Return the [X, Y] coordinate for the center point of the cell that contains the specified text.  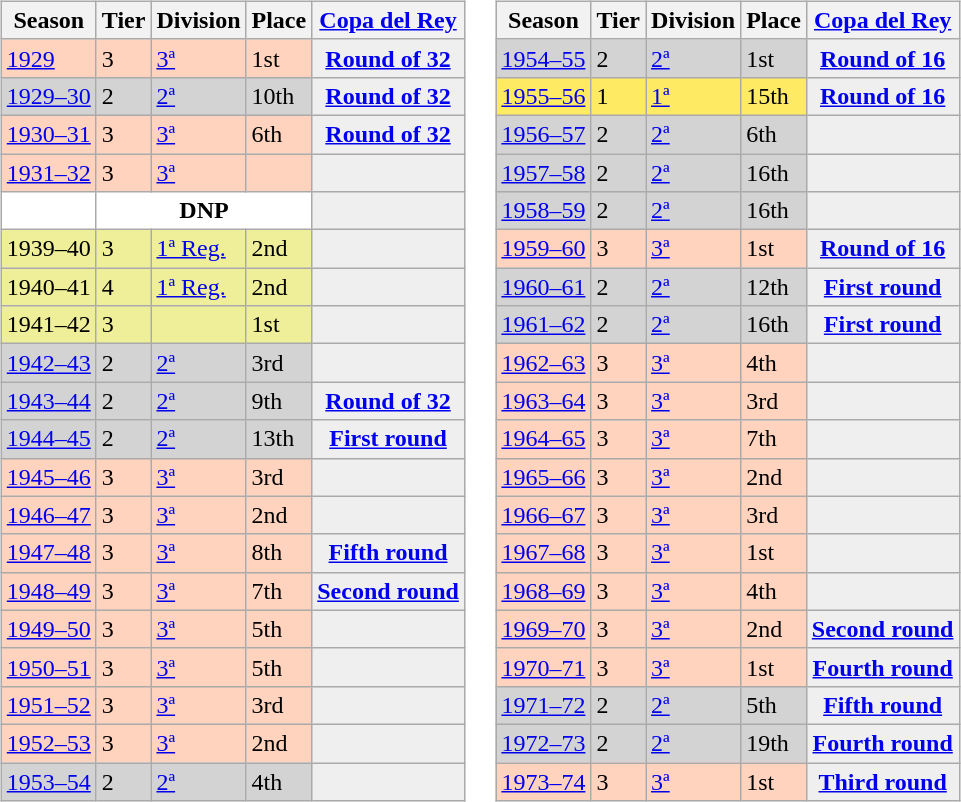
1964–65 [544, 439]
19th [774, 743]
1946–47 [48, 515]
10th [279, 96]
1948–49 [48, 591]
1966–67 [544, 515]
1962–63 [544, 363]
1969–70 [544, 629]
1ª [694, 96]
1960–61 [544, 287]
1965–66 [544, 477]
1955–56 [544, 96]
1929–30 [48, 96]
1968–69 [544, 591]
1950–51 [48, 667]
1 [618, 96]
1939–40 [48, 249]
1949–50 [48, 629]
1954–55 [544, 58]
1940–41 [48, 287]
DNP [204, 211]
1941–42 [48, 325]
4 [124, 287]
15th [774, 96]
1956–57 [544, 134]
1967–68 [544, 553]
9th [279, 401]
1951–52 [48, 705]
1952–53 [48, 743]
1931–32 [48, 173]
1953–54 [48, 781]
13th [279, 439]
1942–43 [48, 363]
1944–45 [48, 439]
1945–46 [48, 477]
1943–44 [48, 401]
1973–74 [544, 781]
1959–60 [544, 249]
1963–64 [544, 401]
1972–73 [544, 743]
1961–62 [544, 325]
8th [279, 553]
1957–58 [544, 173]
12th [774, 287]
Third round [882, 781]
1929 [48, 58]
1971–72 [544, 705]
1958–59 [544, 211]
1947–48 [48, 553]
1970–71 [544, 667]
1930–31 [48, 134]
